For the text-containing cell, return its midpoint in [X, Y] coordinate format. 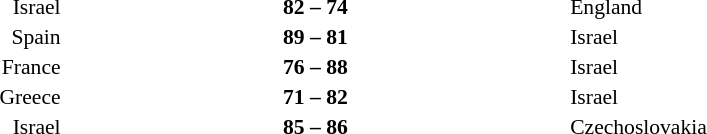
76 – 88 [316, 67]
89 – 81 [316, 37]
71 – 82 [316, 97]
